Search for the cell housing the specified text and yield its [x, y] center coordinate. 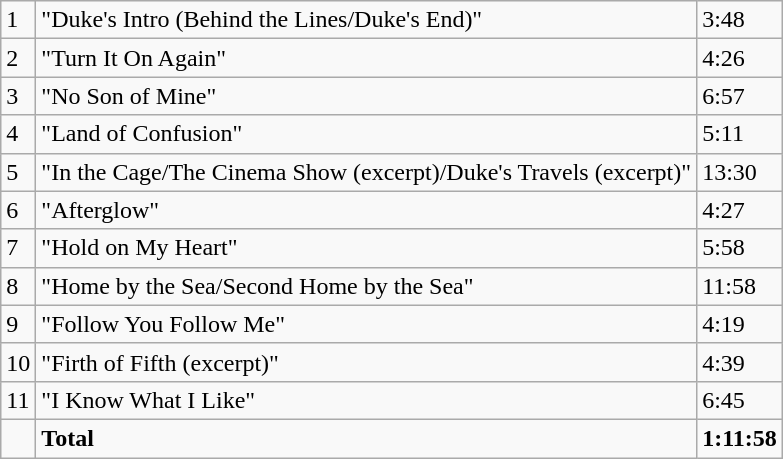
Total [366, 438]
5 [18, 172]
13:30 [740, 172]
5:58 [740, 248]
10 [18, 362]
"Turn It On Again" [366, 58]
"Land of Confusion" [366, 134]
1:11:58 [740, 438]
"I Know What I Like" [366, 400]
4:39 [740, 362]
4:27 [740, 210]
7 [18, 248]
"Hold on My Heart" [366, 248]
8 [18, 286]
"Home by the Sea/Second Home by the Sea" [366, 286]
4:19 [740, 324]
4:26 [740, 58]
6:45 [740, 400]
6 [18, 210]
"No Son of Mine" [366, 96]
4 [18, 134]
9 [18, 324]
1 [18, 20]
"Follow You Follow Me" [366, 324]
11:58 [740, 286]
11 [18, 400]
3:48 [740, 20]
5:11 [740, 134]
6:57 [740, 96]
"Duke's Intro (Behind the Lines/Duke's End)" [366, 20]
"Afterglow" [366, 210]
"In the Cage/The Cinema Show (excerpt)/Duke's Travels (excerpt)" [366, 172]
3 [18, 96]
"Firth of Fifth (excerpt)" [366, 362]
2 [18, 58]
